Search for the cell housing the specified text and yield its (X, Y) center coordinate. 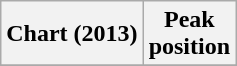
Chart (2013) (72, 34)
Peakposition (189, 34)
